Locate the cell with the specified text and output its [x, y] center coordinate. 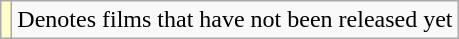
Denotes films that have not been released yet [235, 20]
